Identify which cell holds the provided text, then report its [x, y] central coordinate. 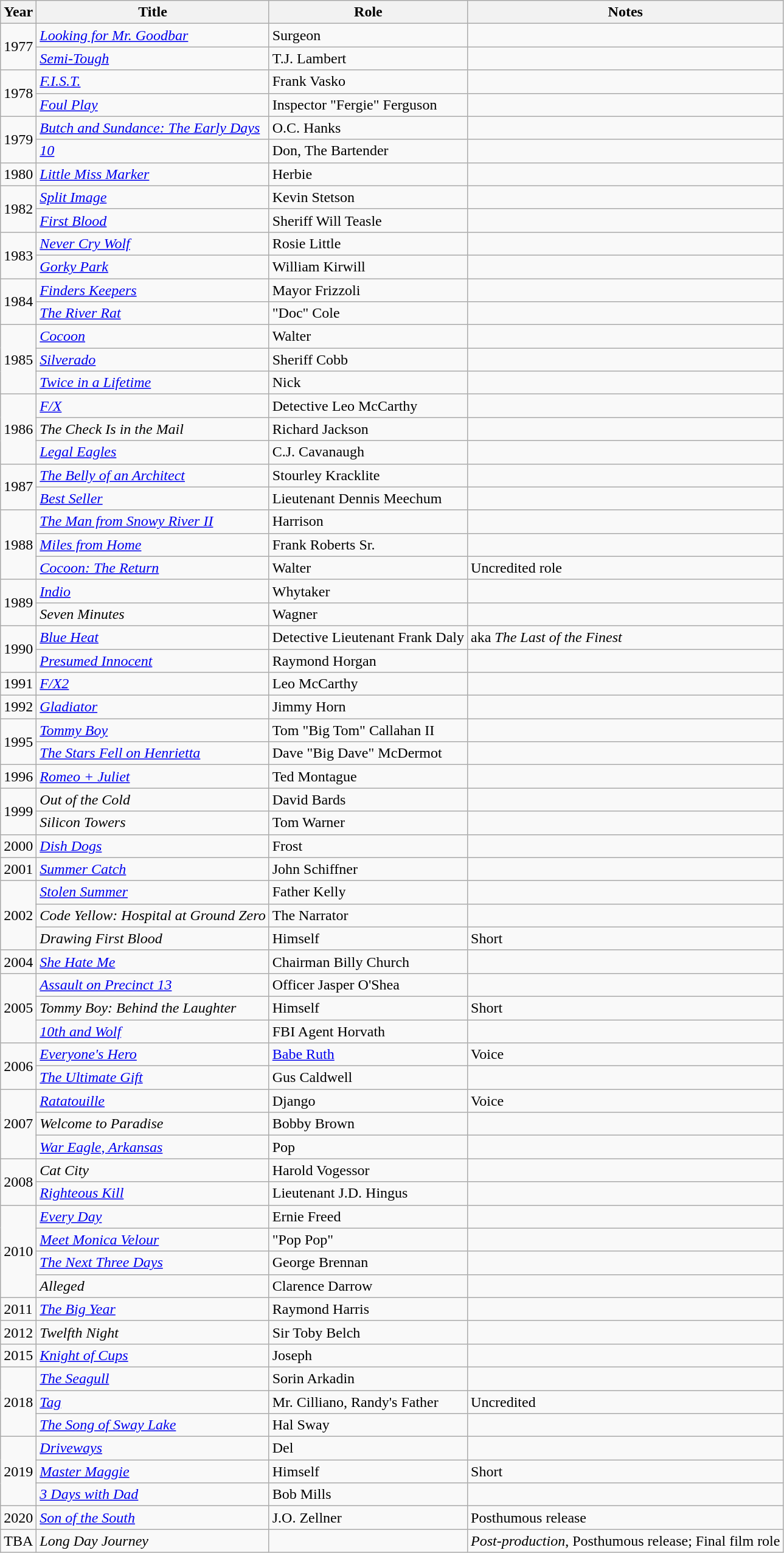
1995 [18, 742]
Surgeon [368, 35]
Uncredited role [625, 568]
"Doc" Cole [368, 313]
Django [368, 1101]
Raymond Horgan [368, 660]
Lieutenant J.D. Hingus [368, 1193]
Sheriff Will Teasle [368, 220]
Mayor Frizzoli [368, 290]
First Blood [153, 220]
William Kirwill [368, 267]
The Ultimate Gift [153, 1078]
Detective Leo McCarthy [368, 406]
Ernie Freed [368, 1216]
Code Yellow: Hospital at Ground Zero [153, 915]
Romeo + Juliet [153, 777]
Driveways [153, 1448]
Whytaker [368, 591]
Master Maggie [153, 1471]
Dave "Big Dave" McDermot [368, 753]
1977 [18, 47]
1986 [18, 429]
Cat City [153, 1170]
F/X2 [153, 684]
Leo McCarthy [368, 684]
Kevin Stetson [368, 197]
2007 [18, 1124]
1992 [18, 707]
Gus Caldwell [368, 1078]
Drawing First Blood [153, 938]
1982 [18, 209]
Sorin Arkadin [368, 1378]
3 Days with Dad [153, 1495]
Meet Monica Velour [153, 1240]
Bob Mills [368, 1495]
George Brennan [368, 1263]
Best Seller [153, 498]
Semi-Tough [153, 58]
1978 [18, 93]
Ted Montague [368, 777]
Bobby Brown [368, 1124]
Richard Jackson [368, 429]
Summer Catch [153, 869]
Officer Jasper O'Shea [368, 985]
Del [368, 1448]
Gladiator [153, 707]
Split Image [153, 197]
Harold Vogessor [368, 1170]
Knight of Cups [153, 1355]
War Eagle, Arkansas [153, 1147]
Tag [153, 1401]
Lieutenant Dennis Meechum [368, 498]
Chairman Billy Church [368, 961]
Silverado [153, 360]
1987 [18, 487]
Gorky Park [153, 267]
Righteous Kill [153, 1193]
Notes [625, 12]
Presumed Innocent [153, 660]
2006 [18, 1066]
1985 [18, 360]
2004 [18, 961]
2015 [18, 1355]
Tom "Big Tom" Callahan II [368, 730]
1988 [18, 545]
Ratatouille [153, 1101]
Joseph [368, 1355]
The Next Three Days [153, 1263]
Never Cry Wolf [153, 243]
Frost [368, 846]
Everyone's Hero [153, 1055]
The Narrator [368, 915]
The Seagull [153, 1378]
Year [18, 12]
Tommy Boy [153, 730]
Herbie [368, 174]
Finders Keepers [153, 290]
Sheriff Cobb [368, 360]
1984 [18, 302]
Every Day [153, 1216]
Raymond Harris [368, 1309]
Frank Vasko [368, 82]
Welcome to Paradise [153, 1124]
1979 [18, 139]
2001 [18, 869]
2019 [18, 1471]
2008 [18, 1182]
10th and Wolf [153, 1031]
2018 [18, 1401]
TBA [18, 1541]
The Big Year [153, 1309]
Twice in a Lifetime [153, 383]
Father Kelly [368, 892]
Long Day Journey [153, 1541]
Cocoon [153, 337]
10 [153, 151]
Frank Roberts Sr. [368, 545]
2020 [18, 1518]
Sir Toby Belch [368, 1332]
Miles from Home [153, 545]
Mr. Cilliano, Randy's Father [368, 1401]
Uncredited [625, 1401]
Twelfth Night [153, 1332]
1983 [18, 255]
F.I.S.T. [153, 82]
Blue Heat [153, 637]
F/X [153, 406]
aka The Last of the Finest [625, 637]
Stourley Kracklite [368, 475]
Foul Play [153, 105]
Babe Ruth [368, 1055]
Tommy Boy: Behind the Laughter [153, 1008]
Son of the South [153, 1518]
The Man from Snowy River II [153, 522]
C.J. Cavanaugh [368, 452]
The Check Is in the Mail [153, 429]
2005 [18, 1008]
Clarence Darrow [368, 1286]
Inspector "Fergie" Ferguson [368, 105]
Role [368, 12]
2010 [18, 1251]
Tom Warner [368, 823]
David Bards [368, 800]
"Pop Pop" [368, 1240]
2002 [18, 915]
She Hate Me [153, 961]
T.J. Lambert [368, 58]
Out of the Cold [153, 800]
1999 [18, 811]
1996 [18, 777]
The River Rat [153, 313]
Butch and Sundance: The Early Days [153, 128]
1980 [18, 174]
Seven Minutes [153, 614]
Dish Dogs [153, 846]
Wagner [368, 614]
Jimmy Horn [368, 707]
The Stars Fell on Henrietta [153, 753]
J.O. Zellner [368, 1518]
Looking for Mr. Goodbar [153, 35]
Indio [153, 591]
2012 [18, 1332]
Pop [368, 1147]
Assault on Precinct 13 [153, 985]
1990 [18, 649]
Hal Sway [368, 1425]
1989 [18, 602]
The Belly of an Architect [153, 475]
Post-production, Posthumous release; Final film role [625, 1541]
Rosie Little [368, 243]
Stolen Summer [153, 892]
Title [153, 12]
Little Miss Marker [153, 174]
John Schiffner [368, 869]
O.C. Hanks [368, 128]
Detective Lieutenant Frank Daly [368, 637]
Nick [368, 383]
2011 [18, 1309]
2000 [18, 846]
The Song of Sway Lake [153, 1425]
Alleged [153, 1286]
Don, The Bartender [368, 151]
1991 [18, 684]
Posthumous release [625, 1518]
Cocoon: The Return [153, 568]
Silicon Towers [153, 823]
Harrison [368, 522]
Legal Eagles [153, 452]
FBI Agent Horvath [368, 1031]
